Scan for the cell matching the given text and deliver its (x, y) coordinate at center. 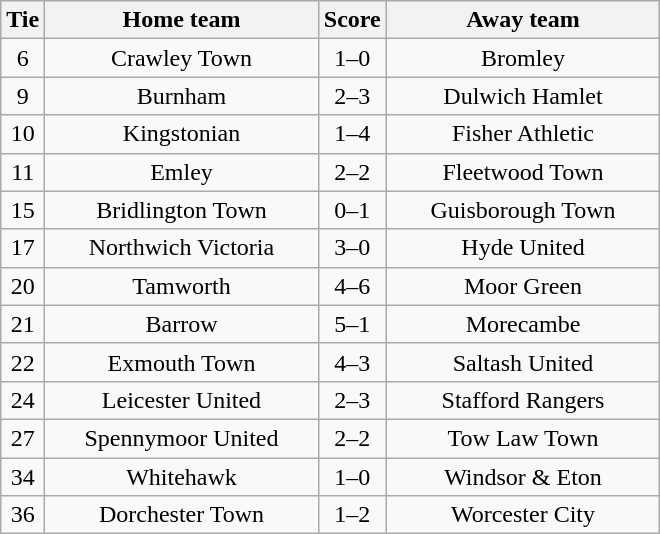
Burnham (182, 96)
6 (23, 58)
27 (23, 438)
Exmouth Town (182, 362)
Crawley Town (182, 58)
Stafford Rangers (523, 400)
36 (23, 515)
4–6 (352, 286)
Emley (182, 172)
Guisborough Town (523, 210)
Worcester City (523, 515)
5–1 (352, 324)
10 (23, 134)
Morecambe (523, 324)
Tow Law Town (523, 438)
Fisher Athletic (523, 134)
Whitehawk (182, 477)
Spennymoor United (182, 438)
Tamworth (182, 286)
Away team (523, 20)
Northwich Victoria (182, 248)
Leicester United (182, 400)
Moor Green (523, 286)
Score (352, 20)
Kingstonian (182, 134)
21 (23, 324)
0–1 (352, 210)
1–2 (352, 515)
34 (23, 477)
Fleetwood Town (523, 172)
Dorchester Town (182, 515)
4–3 (352, 362)
20 (23, 286)
Home team (182, 20)
Saltash United (523, 362)
Windsor & Eton (523, 477)
Bromley (523, 58)
22 (23, 362)
Barrow (182, 324)
17 (23, 248)
11 (23, 172)
3–0 (352, 248)
1–4 (352, 134)
Hyde United (523, 248)
9 (23, 96)
Dulwich Hamlet (523, 96)
Tie (23, 20)
Bridlington Town (182, 210)
24 (23, 400)
15 (23, 210)
